Detect which cell encompasses the target text, then output its (x, y) center coordinate. 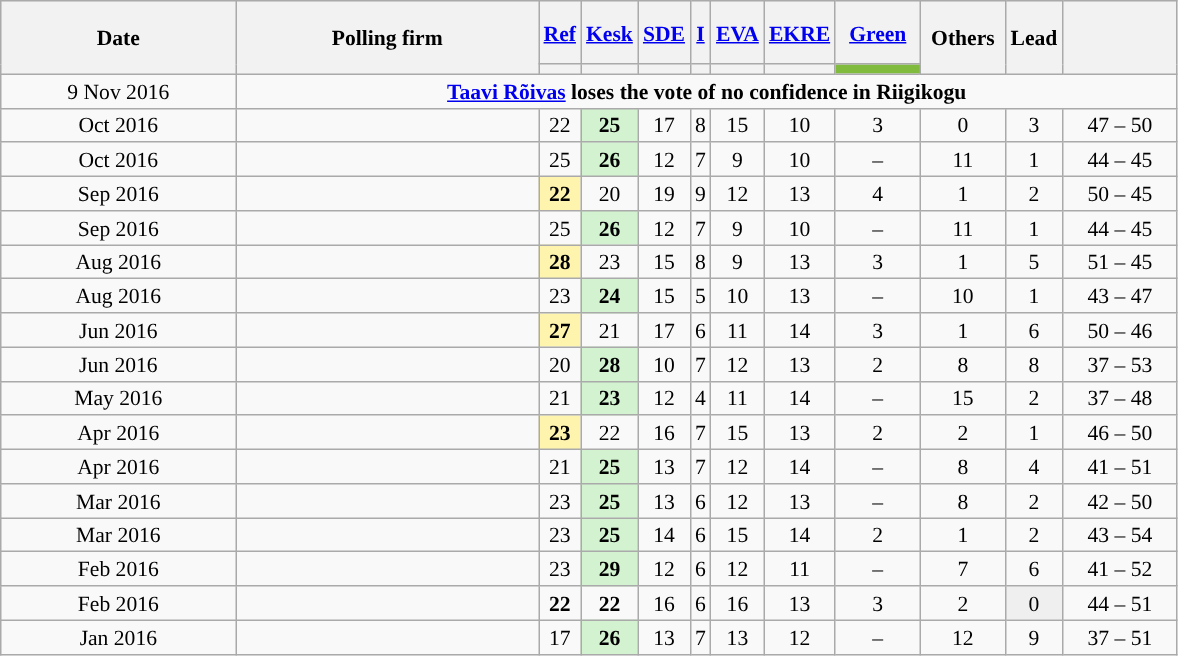
19 (664, 194)
Lead (1034, 38)
Green (878, 32)
50 – 46 (1120, 330)
37 – 53 (1120, 364)
29 (610, 569)
46 – 50 (1120, 433)
37 – 48 (1120, 398)
51 – 45 (1120, 262)
SDE (664, 32)
Taavi Rõivas loses the vote of no confidence in Riigikogu (707, 91)
Polling firm (388, 38)
24 (610, 296)
Ref (559, 32)
May 2016 (118, 398)
Kesk (610, 32)
44 – 51 (1120, 603)
41 – 51 (1120, 467)
47 – 50 (1120, 125)
43 – 54 (1120, 535)
42 – 50 (1120, 501)
43 – 47 (1120, 296)
I (700, 32)
EKRE (800, 32)
Date (118, 38)
37 – 51 (1120, 637)
27 (559, 330)
9 Nov 2016 (118, 91)
Others (962, 38)
41 – 52 (1120, 569)
Jan 2016 (118, 637)
50 – 45 (1120, 194)
EVA (738, 32)
